Locate the cell with the specified text and output its (X, Y) center coordinate. 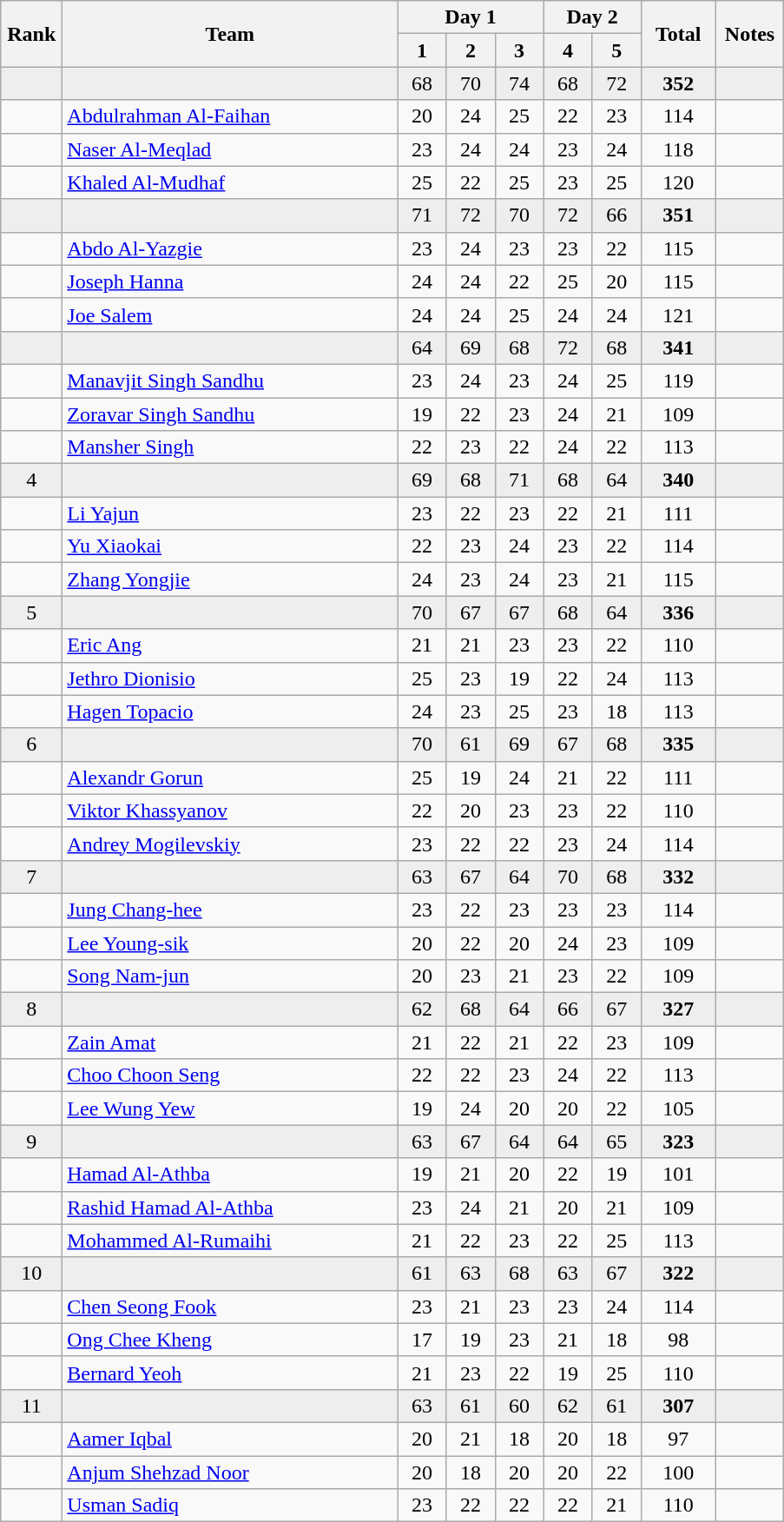
Alexandr Gorun (230, 778)
335 (678, 744)
60 (519, 1406)
Zhang Yongjie (230, 579)
Abdulrahman Al-Faihan (230, 116)
351 (678, 215)
336 (678, 612)
Zain Amat (230, 1042)
327 (678, 1009)
Abdo Al-Yazgie (230, 248)
Rank (31, 34)
Choo Choon Seng (230, 1075)
Ong Chee Kheng (230, 1340)
Joe Salem (230, 314)
9 (31, 1141)
Aamer Iqbal (230, 1439)
341 (678, 347)
Jethro Dionisio (230, 678)
Day 1 (471, 17)
Lee Wung Yew (230, 1108)
Manavjit Singh Sandhu (230, 380)
Notes (750, 34)
352 (678, 83)
Rashid Hamad Al-Athba (230, 1208)
Viktor Khassyanov (230, 811)
8 (31, 1009)
Khaled Al-Mudhaf (230, 182)
Hamad Al-Athba (230, 1175)
Joseph Hanna (230, 281)
Eric Ang (230, 645)
307 (678, 1406)
65 (616, 1141)
17 (422, 1340)
119 (678, 380)
323 (678, 1141)
1 (422, 50)
101 (678, 1175)
Lee Young-sik (230, 943)
Li Yajun (230, 513)
340 (678, 480)
Bernard Yeoh (230, 1373)
118 (678, 149)
7 (31, 877)
10 (31, 1274)
Day 2 (592, 17)
Hagen Topacio (230, 711)
Usman Sadiq (230, 1505)
11 (31, 1406)
Andrey Mogilevskiy (230, 844)
Jung Chang-hee (230, 910)
Yu Xiaokai (230, 546)
2 (471, 50)
Team (230, 34)
121 (678, 314)
Mohammed Al-Rumaihi (230, 1241)
Song Nam-jun (230, 976)
Naser Al-Meqlad (230, 149)
74 (519, 83)
3 (519, 50)
100 (678, 1472)
Total (678, 34)
Mansher Singh (230, 447)
120 (678, 182)
Chen Seong Fook (230, 1307)
105 (678, 1108)
97 (678, 1439)
Anjum Shehzad Noor (230, 1472)
332 (678, 877)
322 (678, 1274)
Zoravar Singh Sandhu (230, 414)
98 (678, 1340)
6 (31, 744)
